Search for the cell housing the specified text and yield its (x, y) center coordinate. 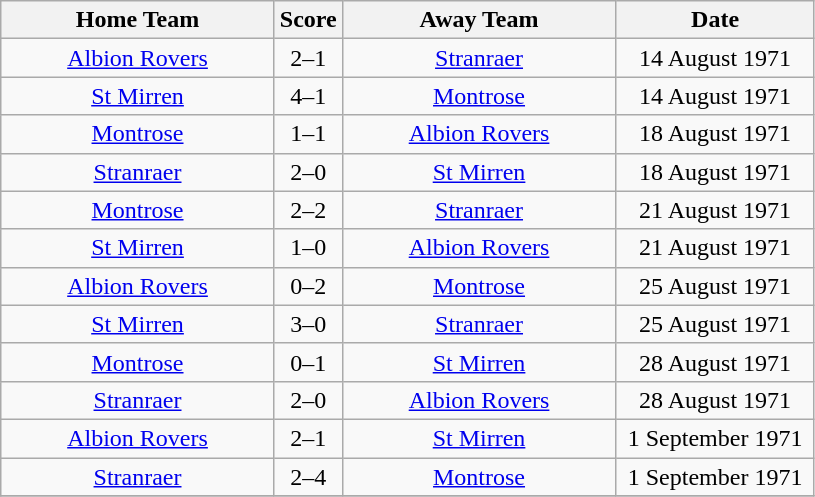
2–2 (308, 210)
Date (716, 20)
1–1 (308, 134)
2–4 (308, 477)
4–1 (308, 96)
1–0 (308, 248)
3–0 (308, 324)
Home Team (138, 20)
0–2 (308, 286)
0–1 (308, 362)
Away Team (479, 20)
Score (308, 20)
